Return [X, Y] of the center of cell containing provided text 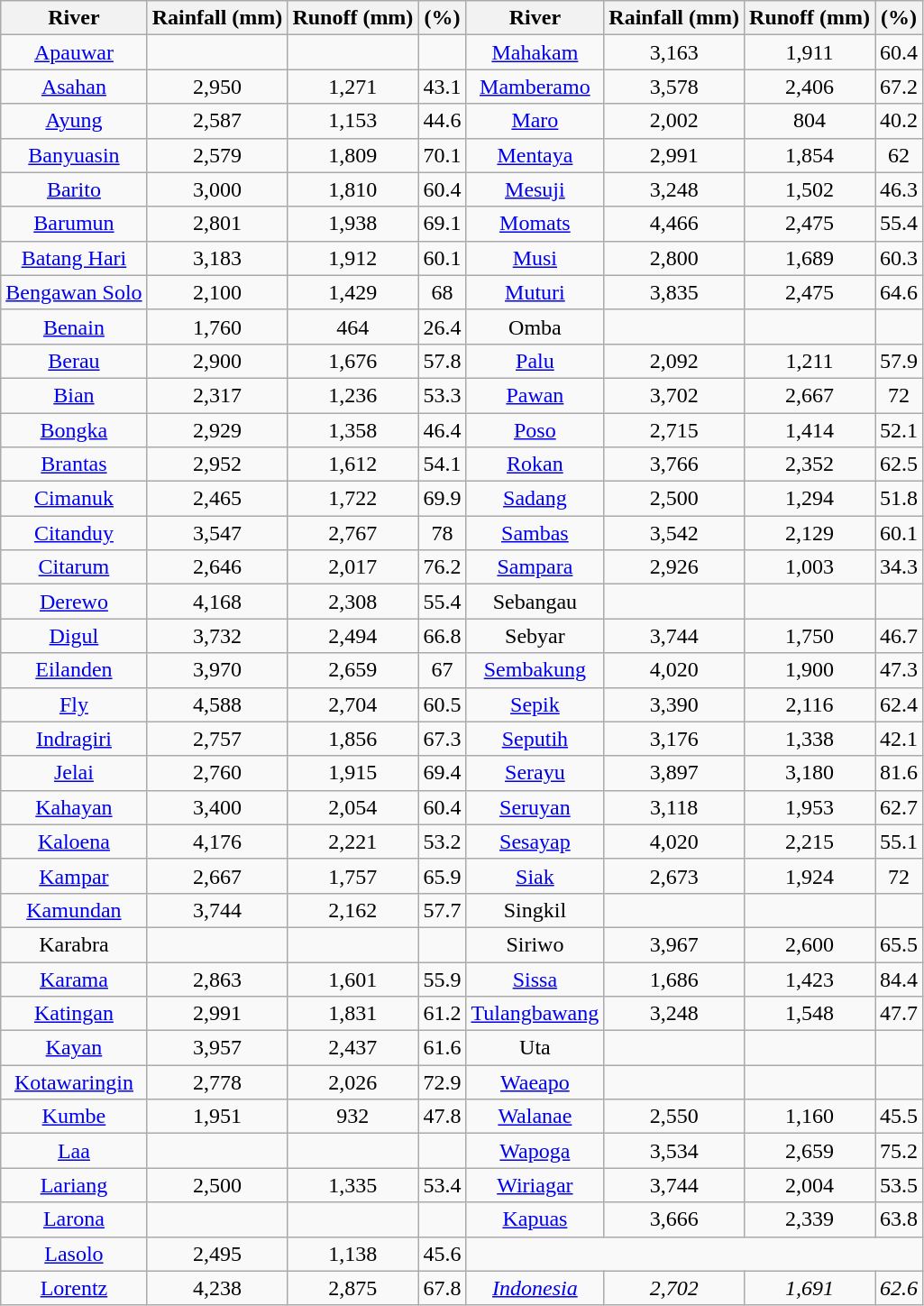
2,026 [353, 1082]
3,666 [674, 1219]
51.8 [900, 499]
3,702 [674, 395]
69.9 [442, 499]
70.1 [442, 155]
Ayung [74, 121]
Jelai [74, 773]
Poso [535, 430]
Indragiri [74, 739]
2,579 [217, 155]
2,704 [353, 704]
Kayan [74, 1048]
Bongka [74, 430]
2,767 [353, 533]
Lariang [74, 1185]
3,180 [810, 773]
Apauwar [74, 52]
Sampara [535, 567]
47.3 [900, 670]
4,176 [217, 842]
Momats [535, 224]
55.9 [442, 979]
Laa [74, 1151]
2,162 [353, 910]
Serayu [535, 773]
55.1 [900, 842]
1,938 [353, 224]
3,957 [217, 1048]
4,168 [217, 602]
3,542 [674, 533]
Katingan [74, 1014]
Lasolo [74, 1254]
1,676 [353, 361]
3,163 [674, 52]
Mentaya [535, 155]
1,414 [810, 430]
Fly [74, 704]
1,153 [353, 121]
Batang Hari [74, 258]
2,437 [353, 1048]
40.2 [900, 121]
1,211 [810, 361]
Sepik [535, 704]
69.1 [442, 224]
1,003 [810, 567]
2,308 [353, 602]
2,221 [353, 842]
53.5 [900, 1185]
Wapoga [535, 1151]
1,686 [674, 979]
2,215 [810, 842]
26.4 [442, 326]
Sebyar [535, 636]
Karama [74, 979]
Barumun [74, 224]
2,926 [674, 567]
62.5 [900, 464]
1,338 [810, 739]
62.4 [900, 704]
1,953 [810, 807]
2,952 [217, 464]
3,766 [674, 464]
2,587 [217, 121]
1,722 [353, 499]
2,339 [810, 1219]
60.5 [442, 704]
Brantas [74, 464]
53.2 [442, 842]
75.2 [900, 1151]
1,951 [217, 1117]
Sambas [535, 533]
Pawan [535, 395]
4,466 [674, 224]
2,600 [810, 944]
Tulangbawang [535, 1014]
Mesuji [535, 189]
4,238 [217, 1288]
Kampar [74, 876]
44.6 [442, 121]
62.7 [900, 807]
464 [353, 326]
3,118 [674, 807]
2,863 [217, 979]
Mamberamo [535, 87]
54.1 [442, 464]
2,646 [217, 567]
2,317 [217, 395]
3,967 [674, 944]
1,601 [353, 979]
1,900 [810, 670]
Berau [74, 361]
Bian [74, 395]
34.3 [900, 567]
Rokan [535, 464]
2,702 [674, 1288]
43.1 [442, 87]
1,160 [810, 1117]
67.3 [442, 739]
66.8 [442, 636]
Kotawaringin [74, 1082]
Lorentz [74, 1288]
1,924 [810, 876]
68 [442, 292]
2,002 [674, 121]
65.5 [900, 944]
2,129 [810, 533]
47.8 [442, 1117]
61.6 [442, 1048]
Walanae [535, 1117]
81.6 [900, 773]
2,054 [353, 807]
3,732 [217, 636]
1,757 [353, 876]
57.8 [442, 361]
Sissa [535, 979]
Bengawan Solo [74, 292]
Asahan [74, 87]
1,915 [353, 773]
Barito [74, 189]
84.4 [900, 979]
804 [810, 121]
2,004 [810, 1185]
Palu [535, 361]
1,429 [353, 292]
3,578 [674, 87]
1,810 [353, 189]
Musi [535, 258]
Kamundan [74, 910]
2,800 [674, 258]
1,271 [353, 87]
Wiriagar [535, 1185]
2,929 [217, 430]
Larona [74, 1219]
Cimanuk [74, 499]
2,875 [353, 1288]
1,809 [353, 155]
1,854 [810, 155]
1,236 [353, 395]
69.4 [442, 773]
1,750 [810, 636]
1,335 [353, 1185]
1,831 [353, 1014]
2,900 [217, 361]
1,691 [810, 1288]
2,116 [810, 704]
Kapuas [535, 1219]
2,495 [217, 1254]
63.8 [900, 1219]
1,911 [810, 52]
2,100 [217, 292]
57.9 [900, 361]
2,760 [217, 773]
Sadang [535, 499]
1,760 [217, 326]
2,494 [353, 636]
Omba [535, 326]
67 [442, 670]
1,548 [810, 1014]
65.9 [442, 876]
1,502 [810, 189]
1,856 [353, 739]
3,547 [217, 533]
Kahayan [74, 807]
Banyuasin [74, 155]
4,588 [217, 704]
Benain [74, 326]
Citarum [74, 567]
Seruyan [535, 807]
Singkil [535, 910]
67.2 [900, 87]
76.2 [442, 567]
932 [353, 1117]
Maro [535, 121]
Muturi [535, 292]
3,000 [217, 189]
2,406 [810, 87]
2,801 [217, 224]
3,534 [674, 1151]
46.4 [442, 430]
2,465 [217, 499]
61.2 [442, 1014]
1,912 [353, 258]
Karabra [74, 944]
1,423 [810, 979]
Sembakung [535, 670]
62.6 [900, 1288]
Citanduy [74, 533]
Sebangau [535, 602]
57.7 [442, 910]
1,138 [353, 1254]
45.6 [442, 1254]
3,970 [217, 670]
52.1 [900, 430]
2,715 [674, 430]
78 [442, 533]
3,897 [674, 773]
Kaloena [74, 842]
Seputih [535, 739]
Digul [74, 636]
67.8 [442, 1288]
Siak [535, 876]
Uta [535, 1048]
72.9 [442, 1082]
Indonesia [535, 1288]
1,612 [353, 464]
1,294 [810, 499]
2,757 [217, 739]
Mahakam [535, 52]
3,176 [674, 739]
2,950 [217, 87]
3,835 [674, 292]
46.7 [900, 636]
Waeapo [535, 1082]
Derewo [74, 602]
Sesayap [535, 842]
46.3 [900, 189]
Siriwo [535, 944]
60.3 [900, 258]
2,778 [217, 1082]
Kumbe [74, 1117]
2,352 [810, 464]
62 [900, 155]
2,673 [674, 876]
47.7 [900, 1014]
3,400 [217, 807]
45.5 [900, 1117]
3,183 [217, 258]
64.6 [900, 292]
2,092 [674, 361]
42.1 [900, 739]
53.3 [442, 395]
1,358 [353, 430]
3,390 [674, 704]
53.4 [442, 1185]
Eilanden [74, 670]
2,550 [674, 1117]
1,689 [810, 258]
2,017 [353, 567]
